Output the [X, Y] coordinate of the center of the cell containing the given text.  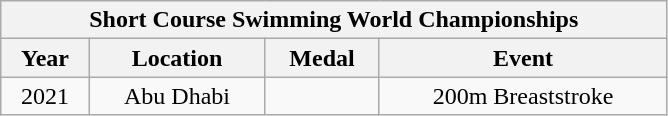
200m Breaststroke [523, 96]
Abu Dhabi [176, 96]
Location [176, 58]
2021 [46, 96]
Medal [322, 58]
Short Course Swimming World Championships [334, 20]
Event [523, 58]
Year [46, 58]
